Detect which cell encompasses the target text, then output its [x, y] center coordinate. 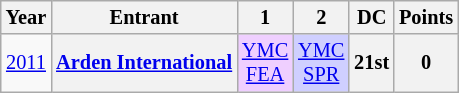
0 [426, 63]
YMCFEA [265, 63]
1 [265, 17]
Arden International [144, 63]
21st [372, 63]
DC [372, 17]
Points [426, 17]
YMCSPR [321, 63]
2 [321, 17]
2011 [26, 63]
Entrant [144, 17]
Year [26, 17]
